For the text-containing cell, return its midpoint in (X, Y) coordinate format. 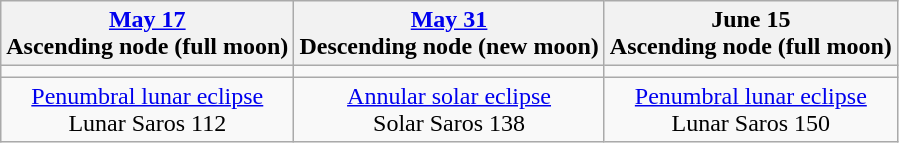
Penumbral lunar eclipseLunar Saros 150 (750, 110)
Penumbral lunar eclipseLunar Saros 112 (148, 110)
May 17Ascending node (full moon) (148, 34)
June 15Ascending node (full moon) (750, 34)
Annular solar eclipseSolar Saros 138 (449, 110)
May 31Descending node (new moon) (449, 34)
